Find where the given text appears and provide that cell's center as (X, Y) coordinate. 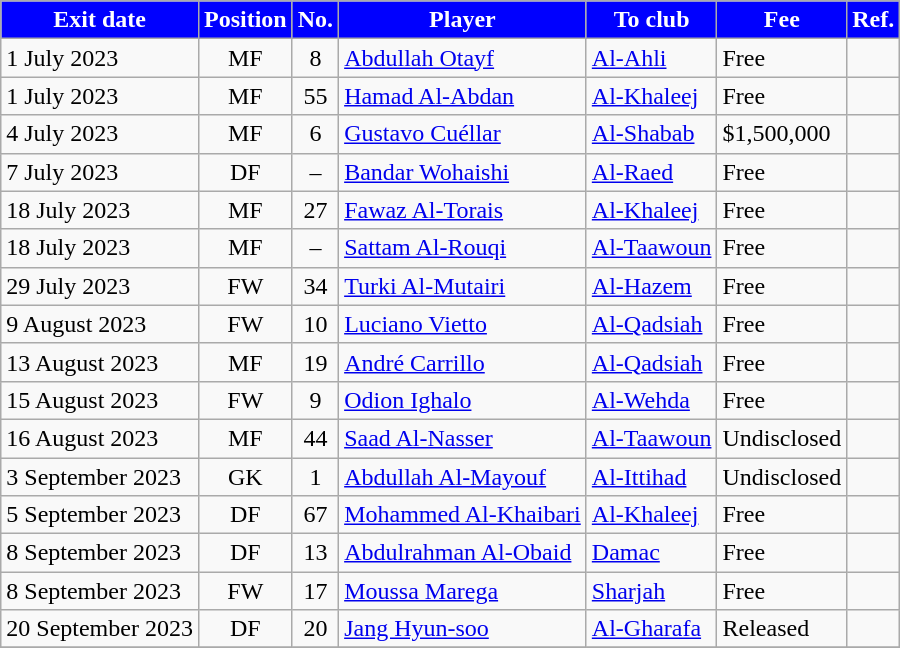
6 (315, 134)
Al-Gharafa (652, 629)
Al-Ahli (652, 58)
17 (315, 591)
3 September 2023 (100, 477)
20 (315, 629)
Al-Ittihad (652, 477)
29 July 2023 (100, 286)
10 (315, 324)
Odion Ighalo (463, 400)
Damac (652, 553)
1 (315, 477)
Al-Shabab (652, 134)
Moussa Marega (463, 591)
Turki Al-Mutairi (463, 286)
Fawaz Al-Torais (463, 210)
Hamad Al-Abdan (463, 96)
Al-Raed (652, 172)
19 (315, 362)
4 July 2023 (100, 134)
André Carrillo (463, 362)
Sharjah (652, 591)
55 (315, 96)
Released (782, 629)
Jang Hyun-soo (463, 629)
9 August 2023 (100, 324)
67 (315, 515)
No. (315, 20)
Sattam Al-Rouqi (463, 248)
$1,500,000 (782, 134)
20 September 2023 (100, 629)
8 (315, 58)
Player (463, 20)
Al-Wehda (652, 400)
Gustavo Cuéllar (463, 134)
15 August 2023 (100, 400)
To club (652, 20)
44 (315, 438)
27 (315, 210)
7 July 2023 (100, 172)
Mohammed Al-Khaibari (463, 515)
Abdulrahman Al-Obaid (463, 553)
Bandar Wohaishi (463, 172)
Al-Hazem (652, 286)
Exit date (100, 20)
13 (315, 553)
Saad Al-Nasser (463, 438)
34 (315, 286)
Ref. (874, 20)
13 August 2023 (100, 362)
5 September 2023 (100, 515)
9 (315, 400)
Abdullah Otayf (463, 58)
Position (245, 20)
16 August 2023 (100, 438)
Luciano Vietto (463, 324)
Fee (782, 20)
GK (245, 477)
Abdullah Al-Mayouf (463, 477)
